Return [x, y] of the center of cell containing provided text 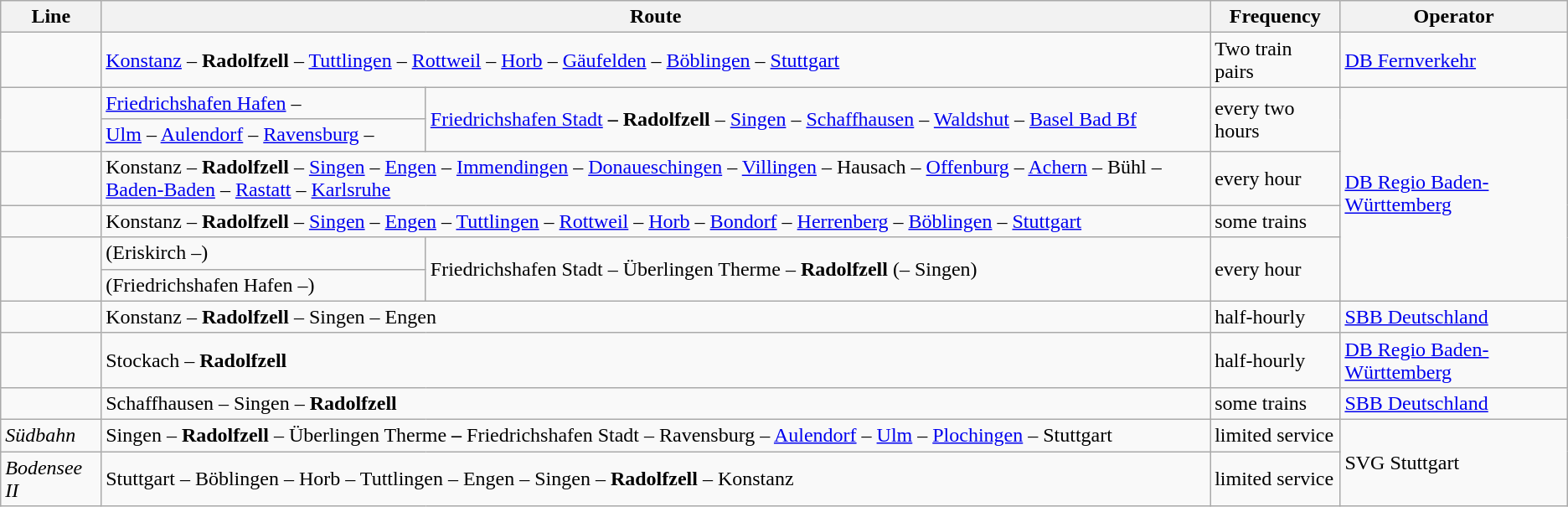
DB Fernverkehr [1454, 60]
every two hours [1275, 119]
Operator [1454, 17]
(Eriskirch –) [264, 253]
Konstanz – Radolfzell – Singen – Engen [656, 317]
Bodensee II [51, 478]
Line [51, 17]
Konstanz – Radolfzell – Tuttlingen – Rottweil – Horb – Gäufelden – Böblingen – Stuttgart [656, 60]
Singen – Radolfzell – Überlingen Therme – Friedrichshafen Stadt – Ravensburg – Aulendorf – Ulm – Plochingen – Stuttgart [656, 435]
Route [656, 17]
(Friedrichshafen Hafen –) [264, 285]
SVG Stuttgart [1454, 463]
Stuttgart – Böblingen – Horb – Tuttlingen – Engen – Singen – Radolfzell – Konstanz [656, 478]
Friedrichshafen Stadt – Radolfzell – Singen – Schaffhausen – Waldshut – Basel Bad Bf [818, 119]
Ulm – Aulendorf – Ravensburg – [264, 135]
Two train pairs [1275, 60]
Friedrichshafen Stadt – Überlingen Therme – Radolfzell (– Singen) [818, 269]
Schaffhausen – Singen – Radolfzell [656, 403]
Friedrichshafen Hafen – [264, 103]
Südbahn [51, 435]
Frequency [1275, 17]
Stockach – Radolfzell [656, 360]
Konstanz – Radolfzell – Singen – Engen – Tuttlingen – Rottweil – Horb – Bondorf – Herrenberg – Böblingen – Stuttgart [656, 221]
